Provide the [x, y] coordinate of the cell's center where the given text is located.  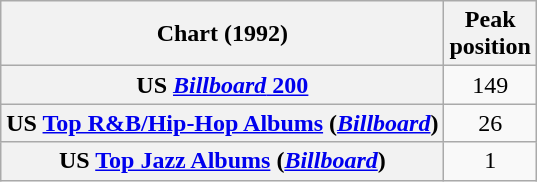
US Billboard 200 [222, 85]
149 [490, 85]
1 [490, 161]
Chart (1992) [222, 34]
US Top Jazz Albums (Billboard) [222, 161]
US Top R&B/Hip-Hop Albums (Billboard) [222, 123]
26 [490, 123]
Peakposition [490, 34]
